Pinpoint the cell where the given text exists, returning its (x, y) midpoint coordinate. 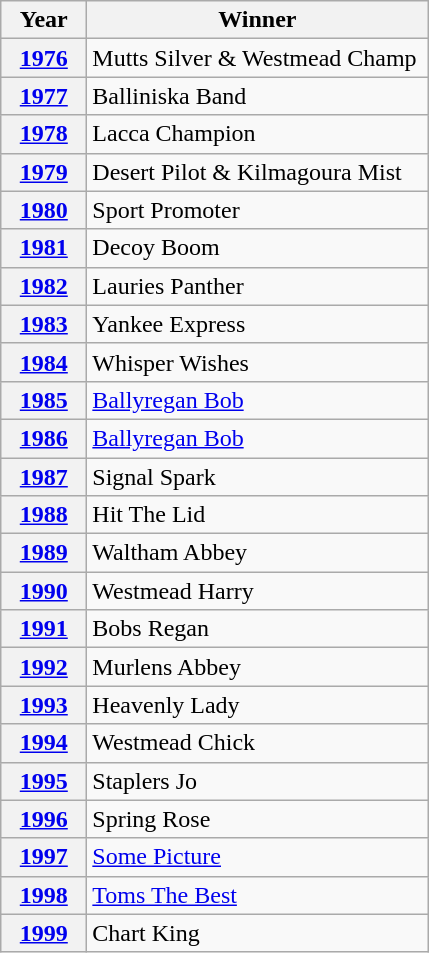
Whisper Wishes (258, 362)
1989 (44, 553)
Hit The Lid (258, 515)
Bobs Regan (258, 629)
1978 (44, 134)
Year (44, 20)
Winner (258, 20)
Lauries Panther (258, 286)
Decoy Boom (258, 248)
Yankee Express (258, 324)
Westmead Harry (258, 591)
Sport Promoter (258, 210)
1976 (44, 58)
Spring Rose (258, 819)
1977 (44, 96)
1984 (44, 362)
Mutts Silver & Westmead Champ (258, 58)
Heavenly Lady (258, 705)
1982 (44, 286)
1992 (44, 667)
Chart King (258, 933)
1979 (44, 172)
Desert Pilot & Kilmagoura Mist (258, 172)
Staplers Jo (258, 781)
1991 (44, 629)
1999 (44, 933)
Signal Spark (258, 477)
1987 (44, 477)
1997 (44, 857)
Some Picture (258, 857)
1983 (44, 324)
Waltham Abbey (258, 553)
1996 (44, 819)
1998 (44, 895)
1985 (44, 400)
1990 (44, 591)
1988 (44, 515)
1994 (44, 743)
Toms The Best (258, 895)
1995 (44, 781)
Balliniska Band (258, 96)
1980 (44, 210)
1993 (44, 705)
Lacca Champion (258, 134)
Westmead Chick (258, 743)
Murlens Abbey (258, 667)
1981 (44, 248)
1986 (44, 438)
